Output the (X, Y) coordinate of the center of the cell containing the given text.  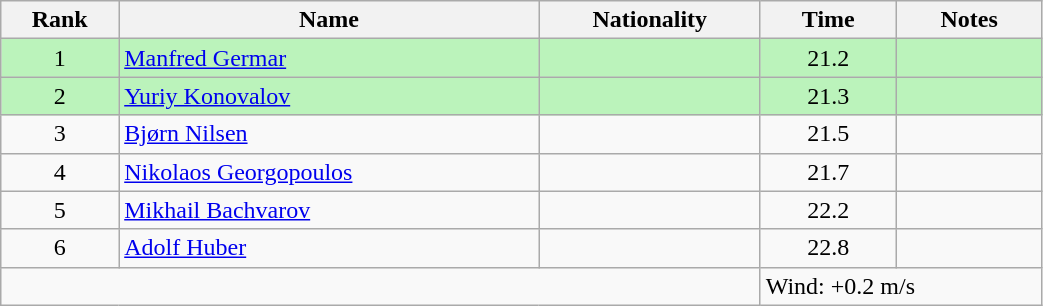
Bjørn Nilsen (330, 134)
21.5 (828, 134)
21.3 (828, 96)
22.2 (828, 210)
22.8 (828, 248)
21.2 (828, 58)
2 (60, 96)
5 (60, 210)
Manfred Germar (330, 58)
Notes (969, 20)
6 (60, 248)
Nikolaos Georgopoulos (330, 172)
Adolf Huber (330, 248)
3 (60, 134)
Wind: +0.2 m/s (901, 286)
Yuriy Konovalov (330, 96)
1 (60, 58)
Name (330, 20)
Nationality (650, 20)
Mikhail Bachvarov (330, 210)
Time (828, 20)
Rank (60, 20)
21.7 (828, 172)
4 (60, 172)
